Return (X, Y) of the center of cell containing provided text 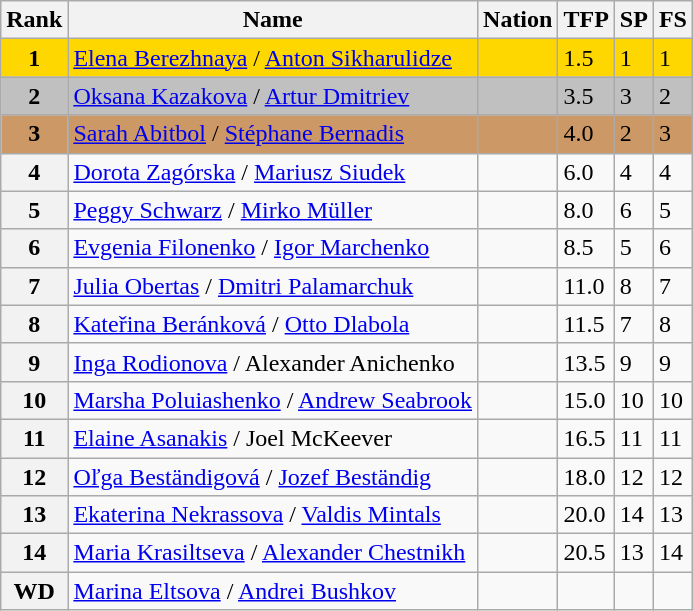
4.0 (586, 134)
3.5 (586, 96)
Marsha Poluiashenko / Andrew Seabrook (273, 400)
Sarah Abitbol / Stéphane Bernadis (273, 134)
Marina Eltsova / Andrei Bushkov (273, 591)
Oľga Beständigová / Jozef Beständig (273, 477)
SP (634, 20)
Evgenia Filonenko / Igor Marchenko (273, 248)
WD (34, 591)
Kateřina Beránková / Otto Dlabola (273, 324)
Ekaterina Nekrassova / Valdis Mintals (273, 515)
Julia Obertas / Dmitri Palamarchuk (273, 286)
Inga Rodionova / Alexander Anichenko (273, 362)
15.0 (586, 400)
TFP (586, 20)
8.0 (586, 210)
20.0 (586, 515)
1.5 (586, 58)
Dorota Zagórska / Mariusz Siudek (273, 172)
Oksana Kazakova / Artur Dmitriev (273, 96)
13.5 (586, 362)
16.5 (586, 438)
Peggy Schwarz / Mirko Müller (273, 210)
Rank (34, 20)
8.5 (586, 248)
Maria Krasiltseva / Alexander Chestnikh (273, 553)
11.5 (586, 324)
Elena Berezhnaya / Anton Sikharulidze (273, 58)
FS (672, 20)
Nation (518, 20)
18.0 (586, 477)
Elaine Asanakis / Joel McKeever (273, 438)
11.0 (586, 286)
6.0 (586, 172)
20.5 (586, 553)
Name (273, 20)
